From the cell containing the given text, extract its center point as [x, y] coordinate. 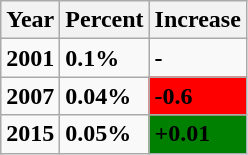
2007 [30, 96]
+0.01 [198, 134]
Year [30, 20]
2015 [30, 134]
Increase [198, 20]
-0.6 [198, 96]
0.04% [104, 96]
Percent [104, 20]
0.05% [104, 134]
- [198, 58]
0.1% [104, 58]
2001 [30, 58]
